Pinpoint the cell where the given text exists, returning its (X, Y) midpoint coordinate. 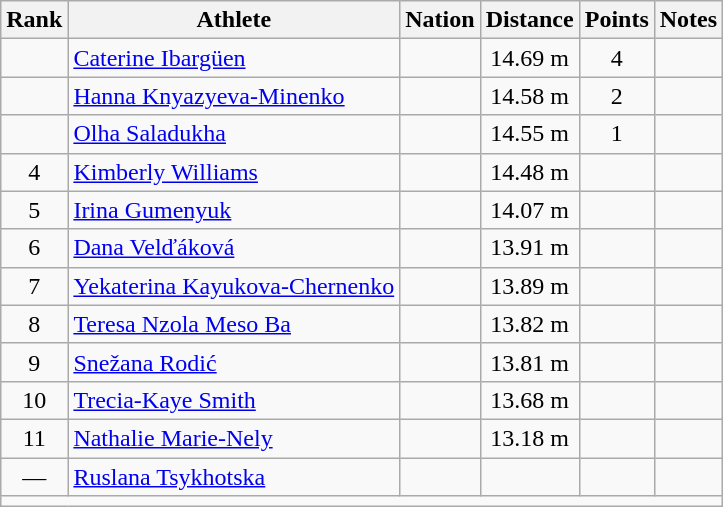
Teresa Nzola Meso Ba (234, 324)
Kimberly Williams (234, 172)
14.58 m (530, 96)
Dana Velďáková (234, 248)
13.81 m (530, 362)
Nathalie Marie-Nely (234, 438)
Irina Gumenyuk (234, 210)
Olha Saladukha (234, 134)
Rank (34, 20)
— (34, 477)
10 (34, 400)
14.55 m (530, 134)
Hanna Knyazyeva-Minenko (234, 96)
Points (616, 20)
Nation (440, 20)
Yekaterina Kayukova-Chernenko (234, 286)
11 (34, 438)
8 (34, 324)
2 (616, 96)
13.89 m (530, 286)
13.82 m (530, 324)
13.18 m (530, 438)
Notes (688, 20)
14.07 m (530, 210)
9 (34, 362)
Distance (530, 20)
7 (34, 286)
14.48 m (530, 172)
Athlete (234, 20)
6 (34, 248)
Caterine Ibargüen (234, 58)
Trecia-Kaye Smith (234, 400)
Snežana Rodić (234, 362)
1 (616, 134)
13.68 m (530, 400)
14.69 m (530, 58)
5 (34, 210)
Ruslana Tsykhotska (234, 477)
13.91 m (530, 248)
